Output the (X, Y) coordinate of the center of the cell containing the given text.  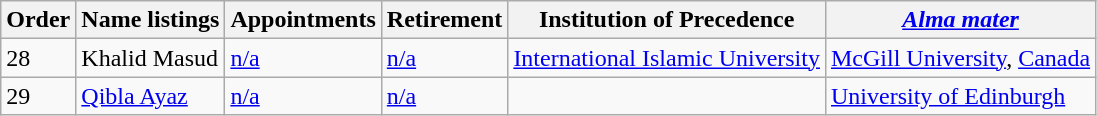
28 (38, 58)
Retirement (444, 20)
Khalid Masud (150, 58)
Order (38, 20)
University of Edinburgh (960, 96)
International Islamic University (667, 58)
McGill University, Canada (960, 58)
Appointments (303, 20)
Qibla Ayaz (150, 96)
29 (38, 96)
Name listings (150, 20)
Institution of Precedence (667, 20)
Alma mater (960, 20)
